Locate the cell with the specified text and output its [X, Y] center coordinate. 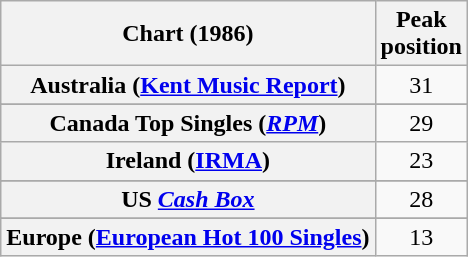
13 [421, 237]
Canada Top Singles (RPM) [188, 123]
29 [421, 123]
Chart (1986) [188, 34]
Ireland (IRMA) [188, 161]
28 [421, 199]
31 [421, 85]
US Cash Box [188, 199]
23 [421, 161]
Australia (Kent Music Report) [188, 85]
Peakposition [421, 34]
Europe (European Hot 100 Singles) [188, 237]
